Search for the cell housing the specified text and yield its (x, y) center coordinate. 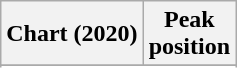
Chart (2020) (72, 34)
Peak position (189, 34)
